Locate the cell with the specified text and output its (x, y) center coordinate. 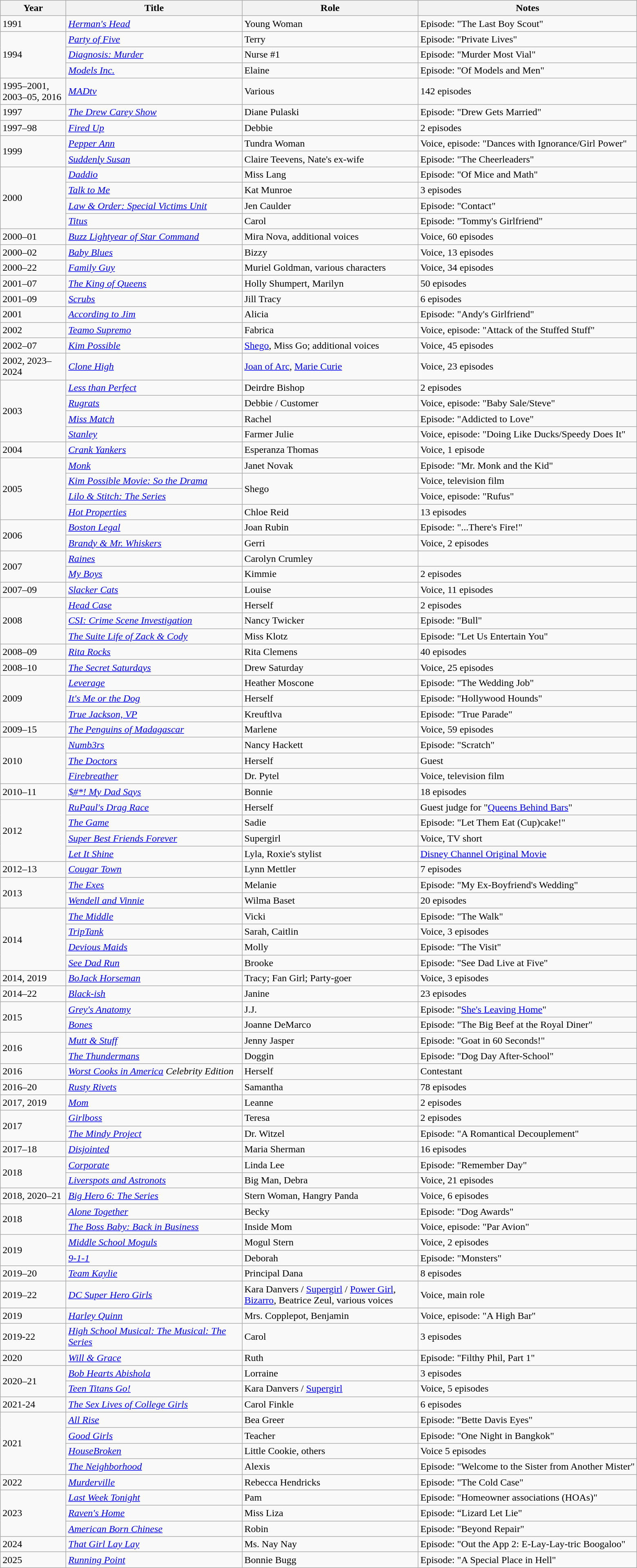
Episode: “Lizard Let Lie" (528, 1513)
Family Guy (154, 268)
Worst Cooks in America Celebrity Edition (154, 1071)
Melanie (330, 885)
Debbie (330, 128)
2002–07 (33, 345)
Esperanza Thomas (330, 450)
23 episodes (528, 994)
According to Jim (154, 314)
Party of Five (154, 39)
Alexis (330, 1466)
Liverspots and Astronots (154, 1180)
13 episodes (528, 512)
Elaine (330, 70)
Clone High (154, 367)
Will & Grace (154, 1358)
Mogul Stern (330, 1243)
Leverage (154, 683)
DC Super Hero Girls (154, 1294)
2023 (33, 1513)
Bizzy (330, 252)
2019–22 (33, 1294)
Gerri (330, 543)
2010 (33, 761)
Diagnosis: Murder (154, 55)
Episode: "Drew Gets Married" (528, 112)
Episode: "Filthy Phil, Part 1" (528, 1358)
Deirdre Bishop (330, 388)
Episode: "True Parade" (528, 714)
Boston Legal (154, 528)
Carolyn Crumley (330, 559)
Debbie / Customer (330, 403)
Episode: "Beyond Repair" (528, 1529)
Fabrica (330, 330)
Lyla, Roxie's stylist (330, 854)
2012 (33, 831)
Episode: "Addicted to Love" (528, 419)
Tracy; Fan Girl; Party-goer (330, 978)
Disjointed (154, 1149)
High School Musical: The Musical: The Series (154, 1337)
Voice, 11 episodes (528, 590)
Supergirl (330, 838)
Episode: "The Cold Case" (528, 1482)
Episode: "...There's Fire!" (528, 528)
2025 (33, 1560)
2009–15 (33, 730)
Shego (330, 489)
The King of Queens (154, 283)
2018, 2020–21 (33, 1196)
Samantha (330, 1087)
Episode: "She's Leaving Home" (528, 1009)
2007 (33, 566)
My Boys (154, 574)
Teamo Supremo (154, 330)
Deborah (330, 1258)
2013 (33, 893)
Lorraine (330, 1373)
Tundra Woman (330, 143)
TripTank (154, 931)
Kara Danvers / Supergirl / Power Girl, Bizarro, Beatrice Zeul, various voices (330, 1294)
Teen Titans Go! (154, 1389)
2020 (33, 1358)
Kim Possible (154, 345)
Leanne (330, 1102)
Voice, episode: "Attack of the Stuffed Stuff" (528, 330)
It's Me or the Dog (154, 698)
Bonnie Bugg (330, 1560)
Harley Quinn (154, 1316)
Rita Clemens (330, 652)
Louise (330, 590)
Kreuftlva (330, 714)
The Game (154, 823)
Episode: "A Special Place in Hell" (528, 1560)
Joan Rubin (330, 528)
Episode: "Dog Day After-School" (528, 1056)
Vicki (330, 916)
Big Hero 6: The Series (154, 1196)
Linda Lee (330, 1165)
Joan of Arc, Marie Curie (330, 367)
18 episodes (528, 792)
Voice, 45 episodes (528, 345)
Voice, episode: "Rufus" (528, 497)
Episode: "Remember Day" (528, 1165)
2017, 2019 (33, 1102)
Rugrats (154, 403)
CSI: Crime Scene Investigation (154, 621)
Hot Properties (154, 512)
Doggin (330, 1056)
Bea Greer (330, 1420)
Episode: "Let Them Eat (Cup)cake!" (528, 823)
2019-22 (33, 1337)
Disney Channel Original Movie (528, 854)
Team Kaylie (154, 1274)
Sadie (330, 823)
Alicia (330, 314)
Farmer Julie (330, 434)
The Boss Baby: Back in Business (154, 1227)
Episode: "Scratch" (528, 745)
Kimmie (330, 574)
The Suite Life of Zack & Cody (154, 636)
1999 (33, 151)
Cougar Town (154, 869)
Episode: "A Romantical Decouplement" (528, 1134)
Voice 5 episodes (528, 1451)
2008 (33, 621)
Role (330, 8)
Voice, 60 episodes (528, 237)
Episode: "Out the App 2: E-Lay-Lay-tric Boogaloo" (528, 1544)
Numb3rs (154, 745)
Guest (528, 761)
Brandy & Mr. Whiskers (154, 543)
Nancy Hackett (330, 745)
2001 (33, 314)
8 episodes (528, 1274)
Suddenly Susan (154, 159)
Pam (330, 1498)
Good Girls (154, 1435)
MADtv (154, 91)
Kim Possible Movie: So the Drama (154, 481)
Episode: "Goat in 60 Seconds!" (528, 1040)
Voice, 21 episodes (528, 1180)
Daddio (154, 174)
Episode: "The Big Beef at the Royal Diner" (528, 1025)
Janet Novak (330, 465)
Super Best Friends Forever (154, 838)
2002 (33, 330)
Monk (154, 465)
Title (154, 8)
Voice, episode: "Par Avion" (528, 1227)
Principal Dana (330, 1274)
Episode: "The Visit" (528, 947)
Inside Mom (330, 1227)
Miss Match (154, 419)
Voice, episode: "Baby Sale/Steve" (528, 403)
Joanne DeMarco (330, 1025)
Heather Moscone (330, 683)
Chloe Reid (330, 512)
9-1-1 (154, 1258)
Less than Perfect (154, 388)
Kat Munroe (330, 190)
Episode: "Welcome to the Sister from Another Mister" (528, 1466)
The Secret Saturdays (154, 667)
1997 (33, 112)
2008–09 (33, 652)
Alone Together (154, 1212)
Holly Shumpert, Marilyn (330, 283)
2021 (33, 1443)
2006 (33, 535)
Brooke (330, 962)
Head Case (154, 605)
Voice, TV short (528, 838)
Ruth (330, 1358)
Let It Shine (154, 854)
2024 (33, 1544)
Episode: "See Dad Live at Five" (528, 962)
Episode: "Andy's Girlfriend" (528, 314)
2014–22 (33, 994)
Episode: "Contact" (528, 205)
2017 (33, 1126)
2015 (33, 1017)
HouseBroken (154, 1451)
The Middle (154, 916)
Baby Blues (154, 252)
Guest judge for "Queens Behind Bars" (528, 807)
Notes (528, 8)
Jill Tracy (330, 299)
Black-ish (154, 994)
The Drew Carey Show (154, 112)
Ms. Nay Nay (330, 1544)
Contestant (528, 1071)
Little Cookie, others (330, 1451)
2014 (33, 939)
Episode: "One Night in Bangkok" (528, 1435)
Mom (154, 1102)
Slacker Cats (154, 590)
Marlene (330, 730)
Raven's Home (154, 1513)
Jen Caulder (330, 205)
Lilo & Stitch: The Series (154, 497)
2019–20 (33, 1274)
2000–22 (33, 268)
Voice, 6 episodes (528, 1196)
Rusty Rivets (154, 1087)
2000–02 (33, 252)
Stanley (154, 434)
Year (33, 8)
Teacher (330, 1435)
Mutt & Stuff (154, 1040)
Carol Finkle (330, 1404)
Lynn Mettler (330, 869)
Girlboss (154, 1118)
Muriel Goldman, various characters (330, 268)
1997–98 (33, 128)
2008–10 (33, 667)
1994 (33, 55)
Crank Yankers (154, 450)
2014, 2019 (33, 978)
2001–09 (33, 299)
Stern Woman, Hangry Panda (330, 1196)
Voice, episode: "Dances with Ignorance/Girl Power" (528, 143)
Rita Rocks (154, 652)
That Girl Lay Lay (154, 1544)
Firebreather (154, 776)
J.J. (330, 1009)
Pepper Ann (154, 143)
Voice, episode: "A High Bar" (528, 1316)
Jenny Jasper (330, 1040)
2010–11 (33, 792)
Buzz Lightyear of Star Command (154, 237)
2000–01 (33, 237)
See Dad Run (154, 962)
Janine (330, 994)
2005 (33, 488)
Episode: "The Cheerleaders" (528, 159)
Episode: "Tommy's Girlfriend" (528, 221)
20 episodes (528, 900)
Episode: "Hollywood Hounds" (528, 698)
Murderville (154, 1482)
2022 (33, 1482)
Episode: "Monsters" (528, 1258)
Law & Order: Special Victims Unit (154, 205)
Mira Nova, additional voices (330, 237)
Big Man, Debra (330, 1180)
Kara Danvers / Supergirl (330, 1389)
Episode: "Of Models and Men" (528, 70)
Voice, 1 episode (528, 450)
Voice, 59 episodes (528, 730)
16 episodes (528, 1149)
2000 (33, 198)
Episode: "Bull" (528, 621)
Molly (330, 947)
2017–18 (33, 1149)
Voice, 34 episodes (528, 268)
Devious Maids (154, 947)
Wilma Baset (330, 900)
Teresa (330, 1118)
Fired Up (154, 128)
Raines (154, 559)
Episode: "Dog Awards" (528, 1212)
2007–09 (33, 590)
Voice, 5 episodes (528, 1389)
Voice, episode: "Doing Like Ducks/Speedy Does It" (528, 434)
The Neighborhood (154, 1466)
Various (330, 91)
Miss Lang (330, 174)
Episode: "Bette Davis Eyes" (528, 1420)
2020–21 (33, 1381)
The Penguins of Madagascar (154, 730)
Episode: "Homeowner associations (HOAs)" (528, 1498)
78 episodes (528, 1087)
Running Point (154, 1560)
Rachel (330, 419)
Dr. Pytel (330, 776)
Middle School Moguls (154, 1243)
2004 (33, 450)
The Sex Lives of College Girls (154, 1404)
$#*! My Dad Says (154, 792)
Voice, 25 episodes (528, 667)
2001–07 (33, 283)
Herman's Head (154, 24)
Episode: "Private Lives" (528, 39)
2002, 2023–2024 (33, 367)
The Exes (154, 885)
Rebecca Hendricks (330, 1482)
Corporate (154, 1165)
Wendell and Vinnie (154, 900)
Claire Teevens, Nate's ex-wife (330, 159)
The Thundermans (154, 1056)
Young Woman (330, 24)
Terry (330, 39)
Nancy Twicker (330, 621)
2009 (33, 698)
Voice, 13 episodes (528, 252)
Bonnie (330, 792)
Voice, main role (528, 1294)
Miss Klotz (330, 636)
Maria Sherman (330, 1149)
Episode: "Murder Most Vial" (528, 55)
1991 (33, 24)
2016–20 (33, 1087)
Sarah, Caitlin (330, 931)
Titus (154, 221)
Last Week Tonight (154, 1498)
Grey's Anatomy (154, 1009)
Episode: "The Walk" (528, 916)
Talk to Me (154, 190)
Episode: "My Ex-Boyfriend's Wedding" (528, 885)
Episode: "Mr. Monk and the Kid" (528, 465)
All Rise (154, 1420)
2021-24 (33, 1404)
Diane Pulaski (330, 112)
Becky (330, 1212)
Episode: "The Last Boy Scout" (528, 24)
Robin (330, 1529)
Models Inc. (154, 70)
BoJack Horseman (154, 978)
2012–13 (33, 869)
50 episodes (528, 283)
142 episodes (528, 91)
Drew Saturday (330, 667)
Dr. Witzel (330, 1134)
Shego, Miss Go; additional voices (330, 345)
American Born Chinese (154, 1529)
RuPaul's Drag Race (154, 807)
Miss Liza (330, 1513)
Episode: "Let Us Entertain You" (528, 636)
Mrs. Copplepot, Benjamin (330, 1316)
Nurse #1 (330, 55)
True Jackson, VP (154, 714)
Bones (154, 1025)
2003 (33, 411)
The Mindy Project (154, 1134)
7 episodes (528, 869)
Bob Hearts Abishola (154, 1373)
The Doctors (154, 761)
Episode: "Of Mice and Math" (528, 174)
1995–2001, 2003–05, 2016 (33, 91)
Voice, 23 episodes (528, 367)
40 episodes (528, 652)
Scrubs (154, 299)
Episode: "The Wedding Job" (528, 683)
